For the text-containing cell, return its midpoint in [X, Y] coordinate format. 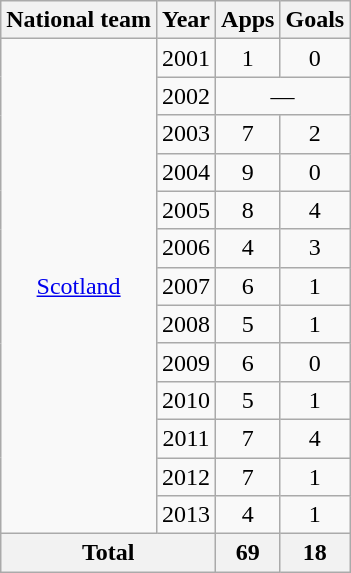
2013 [186, 515]
Apps [248, 20]
2003 [186, 134]
2006 [186, 248]
2002 [186, 96]
Goals [315, 20]
2004 [186, 172]
2007 [186, 286]
2010 [186, 400]
2009 [186, 362]
2011 [186, 438]
2001 [186, 58]
9 [248, 172]
3 [315, 248]
Scotland [79, 286]
2012 [186, 477]
Year [186, 20]
National team [79, 20]
8 [248, 210]
2008 [186, 324]
Total [108, 553]
18 [315, 553]
— [283, 96]
2 [315, 134]
69 [248, 553]
2005 [186, 210]
